Output the (X, Y) coordinate of the center of the cell containing the given text.  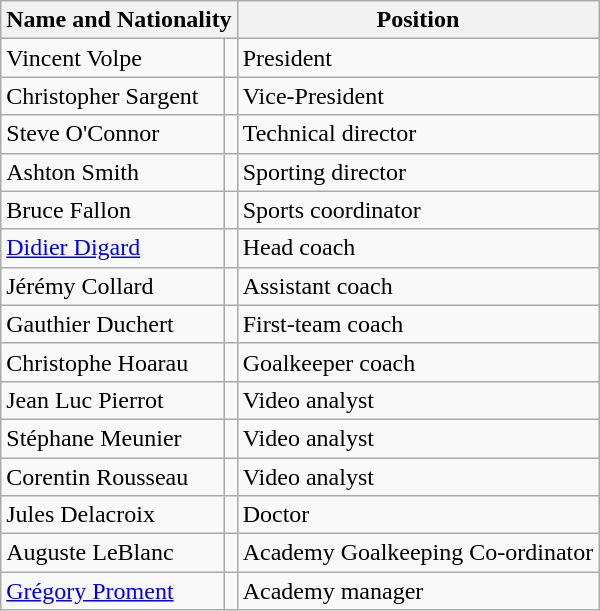
Doctor (418, 515)
Vincent Volpe (113, 58)
Bruce Fallon (113, 210)
Head coach (418, 248)
First-team coach (418, 324)
Steve O'Connor (113, 134)
Auguste LeBlanc (113, 553)
Christopher Sargent (113, 96)
Stéphane Meunier (113, 438)
President (418, 58)
Name and Nationality (119, 20)
Gauthier Duchert (113, 324)
Academy Goalkeeping Co-ordinator (418, 553)
Didier Digard (113, 248)
Jules Delacroix (113, 515)
Corentin Rousseau (113, 477)
Sports coordinator (418, 210)
Christophe Hoarau (113, 362)
Vice-President (418, 96)
Ashton Smith (113, 172)
Jérémy Collard (113, 286)
Position (418, 20)
Grégory Proment (113, 591)
Assistant coach (418, 286)
Jean Luc Pierrot (113, 400)
Sporting director (418, 172)
Academy manager (418, 591)
Technical director (418, 134)
Goalkeeper coach (418, 362)
